From the cell containing the given text, extract its center point as [x, y] coordinate. 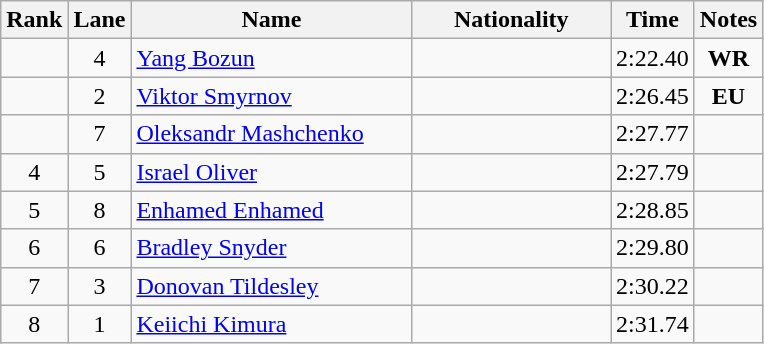
EU [728, 96]
Yang Bozun [272, 58]
Donovan Tildesley [272, 286]
2:27.77 [653, 134]
WR [728, 58]
Viktor Smyrnov [272, 96]
Rank [34, 20]
Bradley Snyder [272, 248]
2:31.74 [653, 324]
2:28.85 [653, 210]
1 [100, 324]
Nationality [512, 20]
2:22.40 [653, 58]
2:30.22 [653, 286]
Keiichi Kimura [272, 324]
2:26.45 [653, 96]
2 [100, 96]
Oleksandr Mashchenko [272, 134]
2:27.79 [653, 172]
Time [653, 20]
2:29.80 [653, 248]
Israel Oliver [272, 172]
Lane [100, 20]
Notes [728, 20]
Enhamed Enhamed [272, 210]
Name [272, 20]
3 [100, 286]
